Capture the cell that displays the provided text and extract its (x, y) central coordinate. 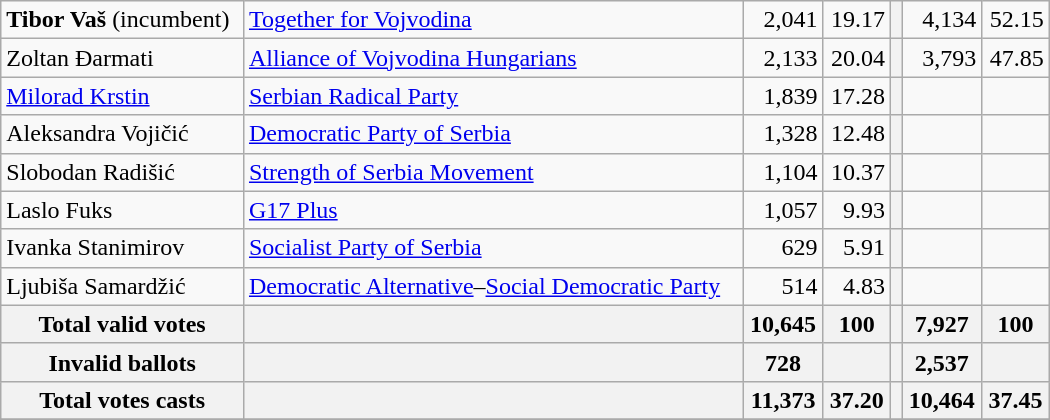
1,104 (783, 172)
Democratic Alternative–Social Democratic Party (493, 286)
Total valid votes (122, 324)
Laslo Fuks (122, 210)
Ljubiša Samardžić (122, 286)
1,328 (783, 134)
Milorad Krstin (122, 96)
12.48 (856, 134)
4.83 (856, 286)
7,927 (942, 324)
20.04 (856, 58)
10.37 (856, 172)
2,537 (942, 362)
10,645 (783, 324)
47.85 (1016, 58)
514 (783, 286)
Ivanka Stanimirov (122, 248)
Democratic Party of Serbia (493, 134)
52.15 (1016, 20)
Serbian Radical Party (493, 96)
Strength of Serbia Movement (493, 172)
Tibor Vaš (incumbent) (122, 20)
17.28 (856, 96)
Zoltan Đarmati (122, 58)
Total votes casts (122, 400)
Socialist Party of Serbia (493, 248)
Invalid ballots (122, 362)
19.17 (856, 20)
37.45 (1016, 400)
10,464 (942, 400)
9.93 (856, 210)
G17 Plus (493, 210)
728 (783, 362)
Slobodan Radišić (122, 172)
Alliance of Vojvodina Hungarians (493, 58)
11,373 (783, 400)
629 (783, 248)
2,041 (783, 20)
Together for Vojvodina (493, 20)
5.91 (856, 248)
37.20 (856, 400)
2,133 (783, 58)
Aleksandra Vojičić (122, 134)
4,134 (942, 20)
3,793 (942, 58)
1,057 (783, 210)
1,839 (783, 96)
